From the cell containing the given text, extract its center point as [x, y] coordinate. 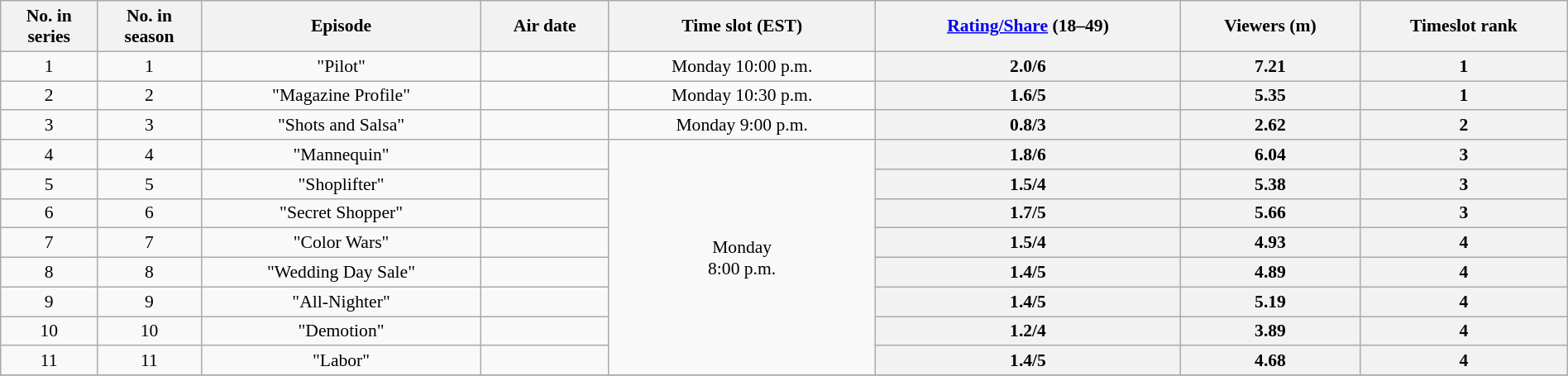
"All-Nighter" [341, 302]
2.0/6 [1029, 66]
Monday 10:00 p.m. [743, 66]
"Demotion" [341, 331]
2.62 [1270, 126]
"Shoplifter" [341, 184]
1.6/5 [1029, 96]
Monday8:00 p.m. [743, 258]
5.66 [1270, 213]
0.8/3 [1029, 126]
6.04 [1270, 155]
4.89 [1270, 273]
Air date [545, 26]
No. inseason [150, 26]
Viewers (m) [1270, 26]
"Shots and Salsa" [341, 126]
7.21 [1270, 66]
"Color Wars" [341, 243]
Episode [341, 26]
Timeslot rank [1464, 26]
3.89 [1270, 331]
1.8/6 [1029, 155]
Monday 10:30 p.m. [743, 96]
5.19 [1270, 302]
No. inseries [50, 26]
Time slot (EST) [743, 26]
5.35 [1270, 96]
Monday 9:00 p.m. [743, 126]
"Wedding Day Sale" [341, 273]
1.7/5 [1029, 213]
4.68 [1270, 361]
4.93 [1270, 243]
1.2/4 [1029, 331]
5.38 [1270, 184]
"Mannequin" [341, 155]
"Labor" [341, 361]
"Secret Shopper" [341, 213]
"Pilot" [341, 66]
Rating/Share (18–49) [1029, 26]
"Magazine Profile" [341, 96]
